Find where the given text appears and provide that cell's center as [X, Y] coordinate. 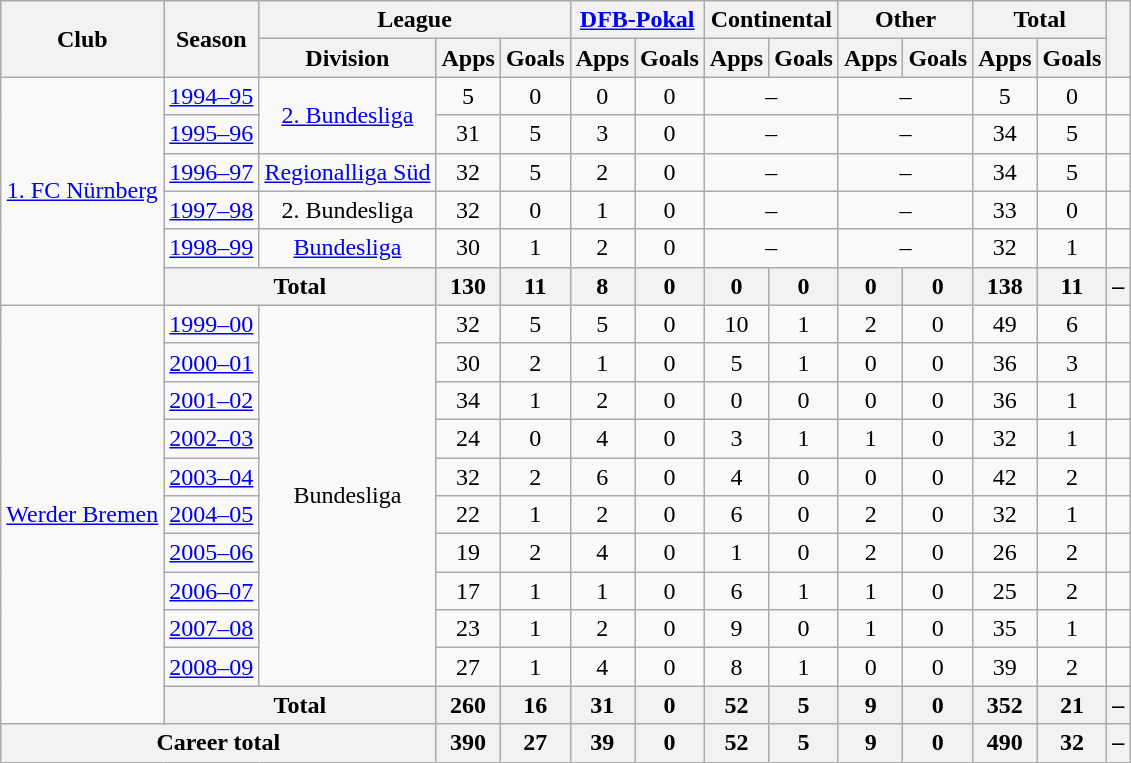
Werder Bremen [82, 514]
2002–03 [212, 438]
24 [468, 438]
10 [736, 324]
1996–97 [212, 172]
Regionalliga Süd [348, 172]
26 [1005, 553]
1997–98 [212, 210]
33 [1005, 210]
35 [1005, 629]
16 [535, 705]
352 [1005, 705]
1998–99 [212, 248]
22 [468, 515]
490 [1005, 743]
260 [468, 705]
Career total [218, 743]
2008–09 [212, 667]
Division [348, 58]
19 [468, 553]
1995–96 [212, 134]
21 [1072, 705]
DFB-Pokal [637, 20]
390 [468, 743]
138 [1005, 286]
2003–04 [212, 477]
17 [468, 591]
Other [905, 20]
130 [468, 286]
2000–01 [212, 362]
23 [468, 629]
1. FC Nürnberg [82, 191]
42 [1005, 477]
2001–02 [212, 400]
25 [1005, 591]
2006–07 [212, 591]
Club [82, 39]
49 [1005, 324]
2005–06 [212, 553]
League [414, 20]
Continental [771, 20]
2004–05 [212, 515]
1999–00 [212, 324]
Season [212, 39]
1994–95 [212, 96]
2007–08 [212, 629]
